Find where the given text appears and provide that cell's center as [X, Y] coordinate. 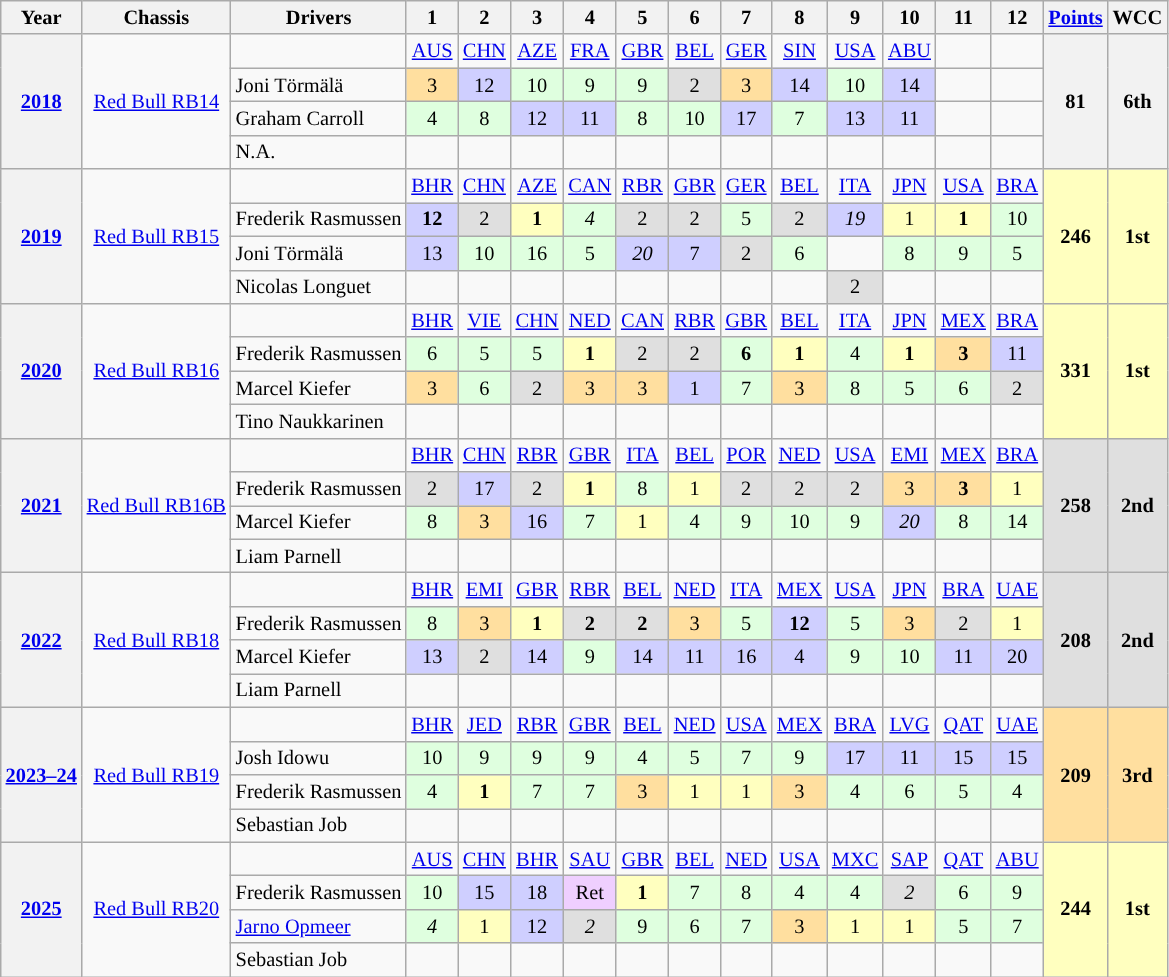
Red Bull RB19 [156, 774]
SAU [590, 859]
Red Bull RB16B [156, 506]
Jarno Opmeer [319, 926]
Drivers [319, 17]
209 [1076, 774]
Red Bull RB14 [156, 102]
246 [1076, 236]
Year [42, 17]
JED [484, 724]
2025 [42, 910]
331 [1076, 370]
18 [538, 892]
6th [1138, 102]
Chassis [156, 17]
2023–24 [42, 774]
2022 [42, 640]
Graham Carroll [319, 118]
N.A. [319, 152]
2021 [42, 506]
Red Bull RB15 [156, 236]
81 [1076, 102]
SAP [910, 859]
Josh Idowu [319, 758]
Nicolas Longuet [319, 287]
258 [1076, 506]
Red Bull RB16 [156, 370]
2019 [42, 236]
POR [746, 455]
Points [1076, 17]
SIN [800, 51]
Tino Naukkarinen [319, 421]
208 [1076, 640]
2018 [42, 102]
Red Bull RB18 [156, 640]
244 [1076, 910]
Red Bull RB20 [156, 910]
MXC [855, 859]
WCC [1138, 17]
Ret [590, 892]
VIE [484, 320]
19 [855, 219]
3rd [1138, 774]
2020 [42, 370]
FRA [590, 51]
LVG [910, 724]
